Output the [x, y] coordinate of the center of the cell containing the given text.  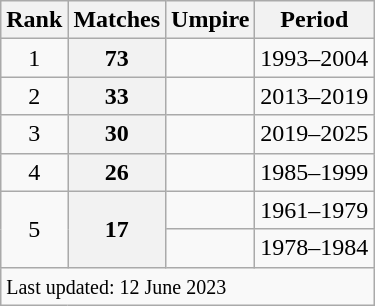
4 [34, 172]
Umpire [210, 20]
1985–1999 [314, 172]
5 [34, 229]
1 [34, 58]
17 [117, 229]
2013–2019 [314, 96]
2 [34, 96]
26 [117, 172]
Last updated: 12 June 2023 [188, 286]
2019–2025 [314, 134]
Rank [34, 20]
1961–1979 [314, 210]
1993–2004 [314, 58]
1978–1984 [314, 248]
3 [34, 134]
73 [117, 58]
Matches [117, 20]
30 [117, 134]
Period [314, 20]
33 [117, 96]
